Scan for the cell matching the given text and deliver its (x, y) coordinate at center. 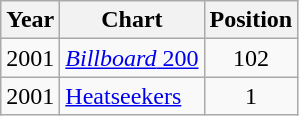
Year (30, 20)
Chart (132, 20)
Heatseekers (132, 96)
Position (251, 20)
Billboard 200 (132, 58)
102 (251, 58)
1 (251, 96)
